Locate the cell with the specified text and output its [X, Y] center coordinate. 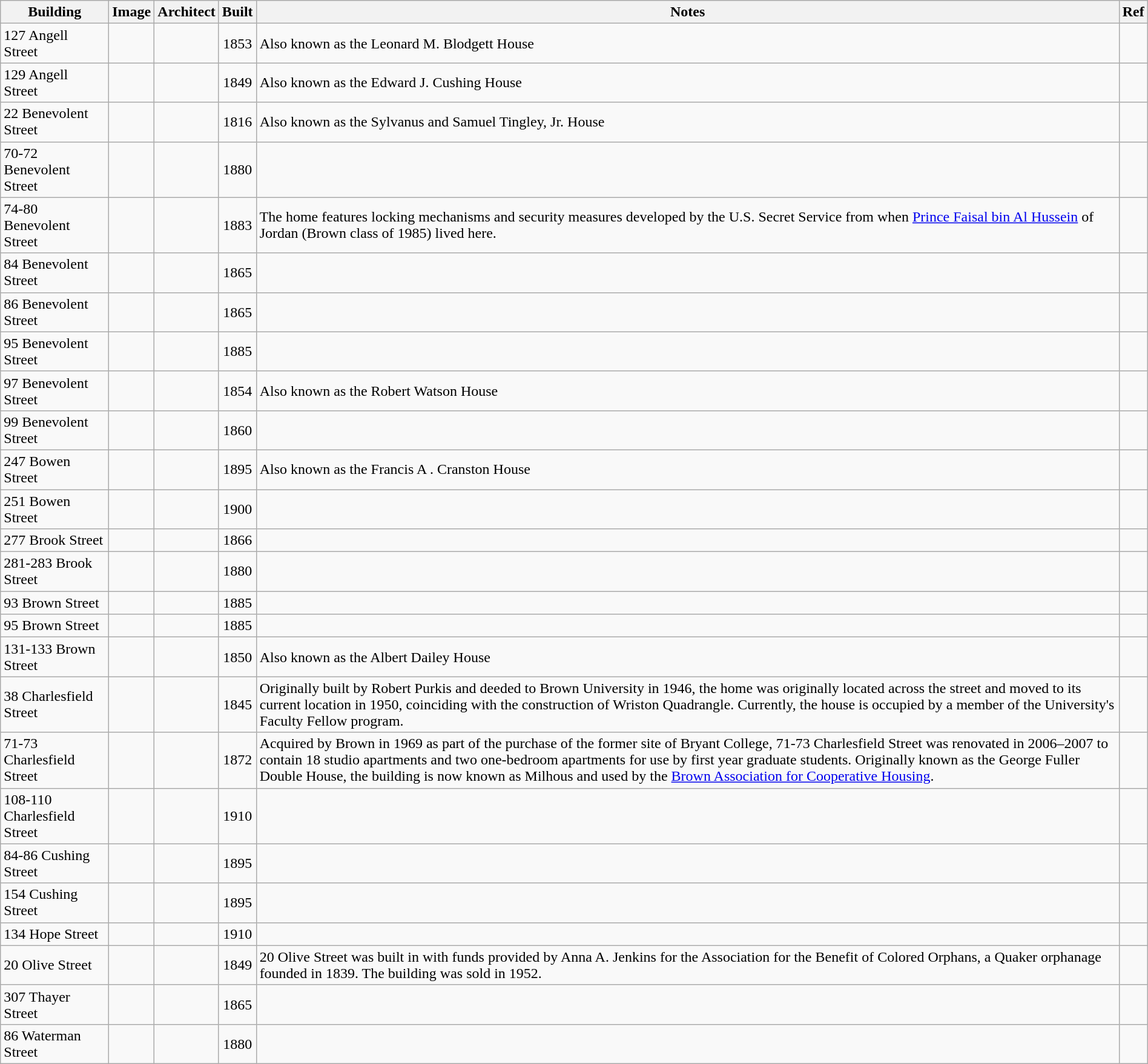
281-283 Brook Street [54, 571]
Building [54, 12]
84 Benevolent Street [54, 272]
1853 [237, 44]
22 Benevolent Street [54, 122]
Also known as the Albert Dailey House [688, 657]
307 Thayer Street [54, 1005]
127 Angell Street [54, 44]
1854 [237, 391]
154 Cushing Street [54, 903]
134 Hope Street [54, 934]
Notes [688, 12]
Ref [1133, 12]
1872 [237, 760]
74-80 Benevolent Street [54, 225]
Also known as the Robert Watson House [688, 391]
1816 [237, 122]
93 Brown Street [54, 603]
1845 [237, 704]
1850 [237, 657]
70-72 Benevolent Street [54, 169]
86 Waterman Street [54, 1043]
Also known as the Sylvanus and Samuel Tingley, Jr. House [688, 122]
131-133 Brown Street [54, 657]
247 Bowen Street [54, 470]
Also known as the Edward J. Cushing House [688, 82]
95 Brown Street [54, 626]
84-86 Cushing Street [54, 863]
86 Benevolent Street [54, 312]
38 Charlesfield Street [54, 704]
Also known as the Leonard M. Blodgett House [688, 44]
1866 [237, 540]
1900 [237, 508]
97 Benevolent Street [54, 391]
99 Benevolent Street [54, 430]
Architect [186, 12]
Also known as the Francis A . Cranston House [688, 470]
20 Olive Street [54, 965]
Built [237, 12]
251 Bowen Street [54, 508]
108-110 Charlesfield Street [54, 816]
95 Benevolent Street [54, 351]
71-73 Charlesfield Street [54, 760]
1860 [237, 430]
1883 [237, 225]
Image [132, 12]
129 Angell Street [54, 82]
277 Brook Street [54, 540]
